Identify which cell holds the provided text, then report its [X, Y] central coordinate. 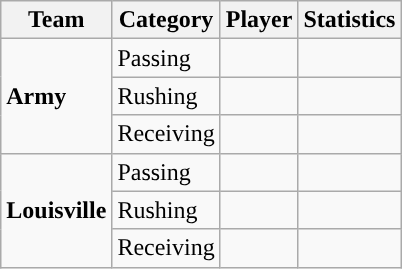
Team [56, 20]
Louisville [56, 210]
Army [56, 96]
Player [259, 20]
Statistics [350, 20]
Category [166, 20]
